Scan for the cell matching the given text and deliver its [X, Y] coordinate at center. 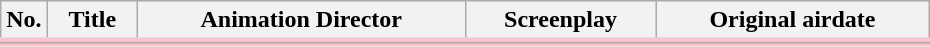
No. [24, 22]
Title [92, 22]
Original airdate [792, 22]
Animation Director [301, 22]
Screenplay [560, 22]
